For the text-containing cell, return its midpoint in (x, y) coordinate format. 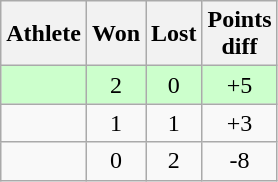
Athlete (44, 34)
+3 (240, 123)
+5 (240, 85)
-8 (240, 161)
Pointsdiff (240, 34)
Won (116, 34)
Lost (174, 34)
